Return the [X, Y] coordinate for the center point of the cell that contains the specified text.  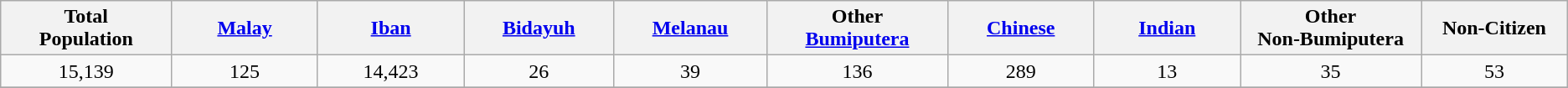
39 [690, 71]
Melanau [690, 28]
Other Bumiputera [857, 28]
Total Population [86, 28]
13 [1168, 71]
Other Non-Bumiputera [1330, 28]
26 [539, 71]
15,139 [86, 71]
289 [1020, 71]
Non-Citizen [1494, 28]
35 [1330, 71]
Bidayuh [539, 28]
14,423 [390, 71]
Chinese [1020, 28]
Indian [1168, 28]
125 [245, 71]
Malay [245, 28]
53 [1494, 71]
136 [857, 71]
Iban [390, 28]
